Pinpoint the cell where the given text exists, returning its [x, y] midpoint coordinate. 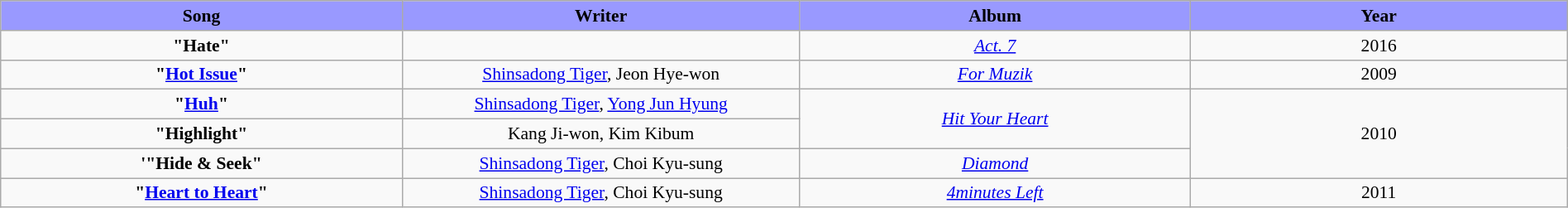
'"Hide & Seek" [202, 163]
"Hate" [202, 45]
Act. 7 [995, 45]
Song [202, 16]
2016 [1379, 45]
2011 [1379, 192]
Album [995, 16]
Shinsadong Tiger, Yong Jun Hyung [600, 104]
4minutes Left [995, 192]
Shinsadong Tiger, Jeon Hye-won [600, 75]
2010 [1379, 134]
2009 [1379, 75]
Year [1379, 16]
Kang Ji-won, Kim Kibum [600, 133]
"Huh" [202, 104]
Diamond [995, 163]
For Muzik [995, 75]
"Hot Issue" [202, 75]
Hit Your Heart [995, 119]
"Highlight" [202, 133]
Writer [600, 16]
"Heart to Heart" [202, 192]
